Find where the given text appears and provide that cell's center as (x, y) coordinate. 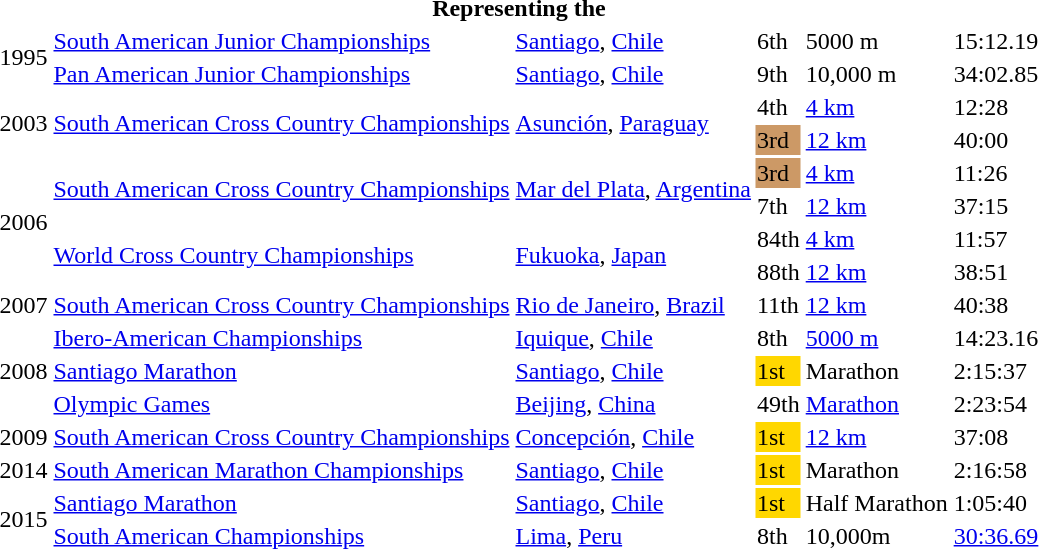
84th (779, 239)
88th (779, 272)
8th (779, 338)
Ibero-American Championships (282, 338)
11th (779, 305)
World Cross Country Championships (282, 256)
9th (779, 74)
49th (779, 404)
Olympic Games (282, 404)
4th (779, 107)
Fukuoka, Japan (634, 256)
7th (779, 206)
Rio de Janeiro, Brazil (634, 305)
South American Junior Championships (282, 41)
South American Marathon Championships (282, 470)
10,000 m (876, 74)
Mar del Plata, Argentina (634, 190)
Asunción, Paraguay (634, 124)
Pan American Junior Championships (282, 74)
6th (779, 41)
Iquique, Chile (634, 338)
Beijing, China (634, 404)
Half Marathon (876, 503)
Concepción, Chile (634, 437)
